Pinpoint the cell where the given text exists, returning its (X, Y) midpoint coordinate. 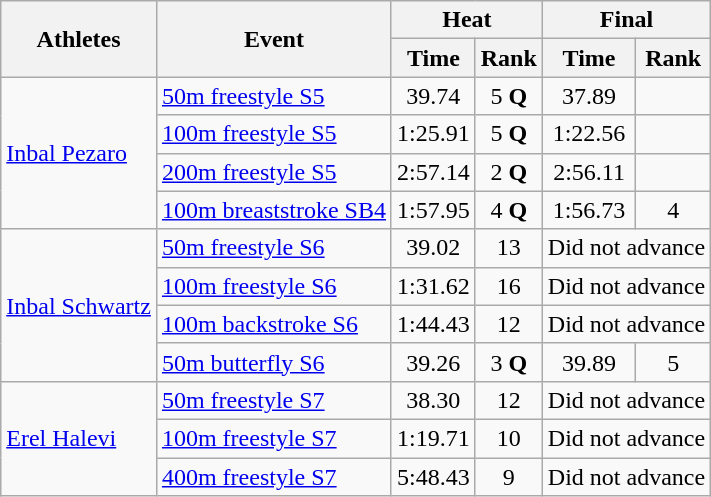
100m freestyle S7 (274, 438)
Inbal Pezaro (79, 153)
50m freestyle S7 (274, 400)
2 Q (508, 172)
4 Q (508, 210)
100m freestyle S5 (274, 134)
3 Q (508, 362)
Heat (466, 20)
39.89 (588, 362)
1:22.56 (588, 134)
200m freestyle S5 (274, 172)
1:19.71 (433, 438)
5 (674, 362)
Athletes (79, 39)
39.74 (433, 96)
1:44.43 (433, 324)
9 (508, 477)
1:56.73 (588, 210)
50m freestyle S5 (274, 96)
Event (274, 39)
10 (508, 438)
100m freestyle S6 (274, 286)
2:56.11 (588, 172)
39.26 (433, 362)
400m freestyle S7 (274, 477)
2:57.14 (433, 172)
Final (626, 20)
50m freestyle S6 (274, 248)
Inbal Schwartz (79, 305)
5:48.43 (433, 477)
16 (508, 286)
100m backstroke S6 (274, 324)
39.02 (433, 248)
4 (674, 210)
1:25.91 (433, 134)
100m breaststroke SB4 (274, 210)
13 (508, 248)
37.89 (588, 96)
Erel Halevi (79, 438)
1:57.95 (433, 210)
1:31.62 (433, 286)
50m butterfly S6 (274, 362)
38.30 (433, 400)
